Pinpoint the cell where the given text exists, returning its (X, Y) midpoint coordinate. 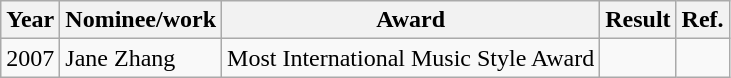
Most International Music Style Award (411, 58)
2007 (30, 58)
Jane Zhang (141, 58)
Nominee/work (141, 20)
Year (30, 20)
Result (638, 20)
Award (411, 20)
Ref. (702, 20)
